Return the (X, Y) coordinate for the center point of the cell that contains the specified text.  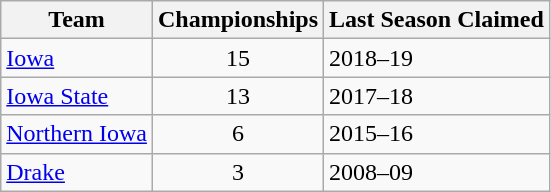
Northern Iowa (77, 134)
2017–18 (437, 96)
Drake (77, 172)
3 (238, 172)
Team (77, 20)
Championships (238, 20)
2018–19 (437, 58)
Iowa State (77, 96)
Last Season Claimed (437, 20)
2015–16 (437, 134)
13 (238, 96)
6 (238, 134)
15 (238, 58)
2008–09 (437, 172)
Iowa (77, 58)
